Locate the cell with the specified text and output its (x, y) center coordinate. 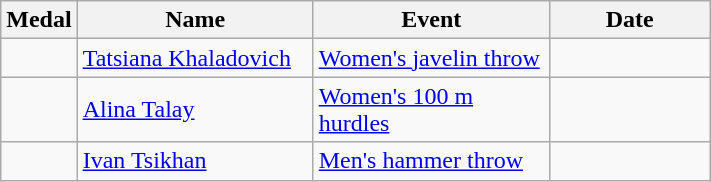
Men's hammer throw (431, 161)
Tatsiana Khaladovich (195, 58)
Women's 100 m hurdles (431, 110)
Women's javelin throw (431, 58)
Medal (39, 20)
Event (431, 20)
Date (630, 20)
Ivan Tsikhan (195, 161)
Alina Talay (195, 110)
Name (195, 20)
